Find where the given text appears and provide that cell's center as [x, y] coordinate. 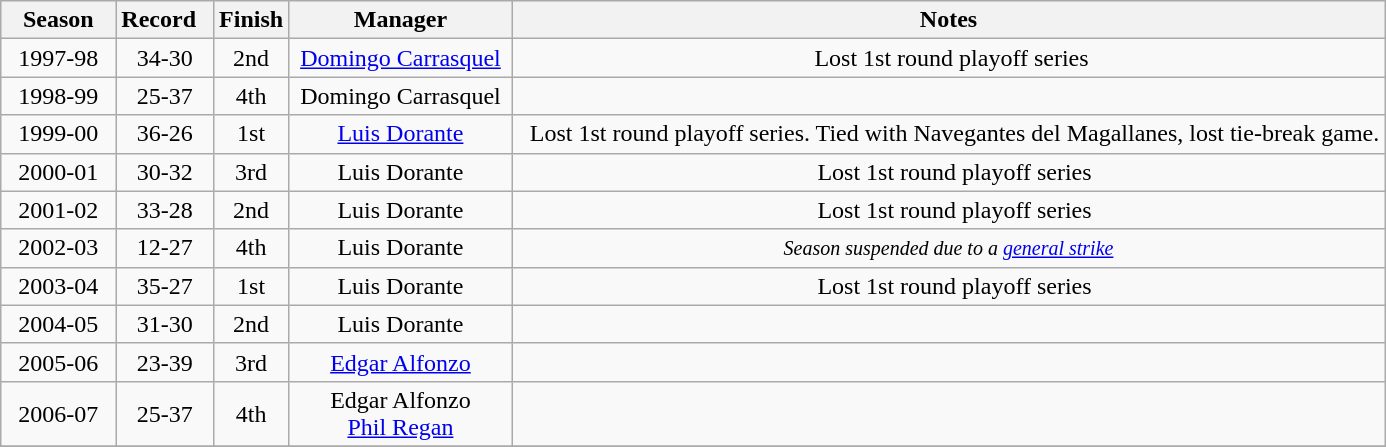
2006-07 [58, 414]
2005-06 [58, 362]
34-30 [165, 58]
33-28 [165, 210]
Edgar AlfonzoPhil Regan [401, 414]
2001-02 [58, 210]
2004-05 [58, 324]
1998-99 [58, 96]
Edgar Alfonzo [401, 362]
2002-03 [58, 248]
12-27 [165, 248]
Season [58, 20]
30-32 [165, 172]
1997-98 [58, 58]
Finish [252, 20]
23-39 [165, 362]
2000-01 [58, 172]
Manager [401, 20]
31-30 [165, 324]
1999-00 [58, 134]
35-27 [165, 286]
2003-04 [58, 286]
Lost 1st round playoff series. Tied with Navegantes del Magallanes, lost tie-break game. [948, 134]
Season suspended due to a general strike [948, 248]
36-26 [165, 134]
Notes [948, 20]
Record [165, 20]
